Extract the (x, y) coordinate from the center of the cell holding the provided text.  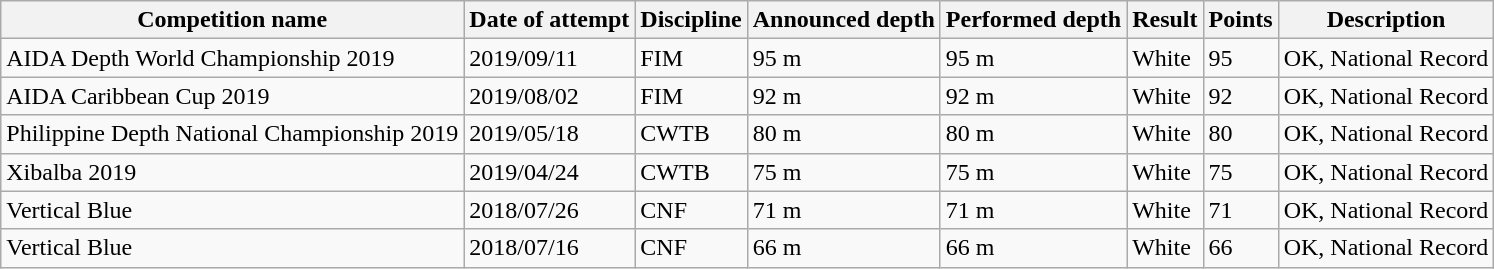
2019/04/24 (550, 172)
AIDA Caribbean Cup 2019 (232, 96)
Result (1165, 20)
2018/07/16 (550, 248)
Xibalba 2019 (232, 172)
Points (1240, 20)
2018/07/26 (550, 210)
66 (1240, 248)
Performed depth (1033, 20)
Date of attempt (550, 20)
75 (1240, 172)
Description (1386, 20)
92 (1240, 96)
95 (1240, 58)
Competition name (232, 20)
2019/08/02 (550, 96)
71 (1240, 210)
80 (1240, 134)
2019/09/11 (550, 58)
AIDA Depth World Championship 2019 (232, 58)
Discipline (691, 20)
Philippine Depth National Championship 2019 (232, 134)
2019/05/18 (550, 134)
Announced depth (844, 20)
